Locate the cell with the specified text and output its [x, y] center coordinate. 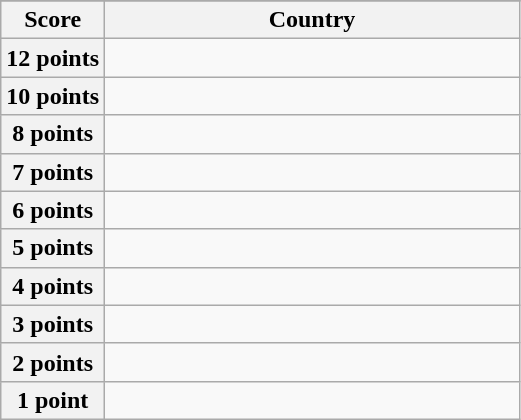
10 points [53, 96]
3 points [53, 324]
6 points [53, 210]
4 points [53, 286]
8 points [53, 134]
2 points [53, 362]
5 points [53, 248]
7 points [53, 172]
1 point [53, 400]
12 points [53, 58]
Score [53, 20]
Country [312, 20]
